Detect which cell encompasses the target text, then output its (X, Y) center coordinate. 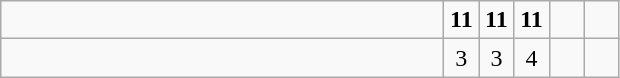
4 (532, 58)
